From the cell containing the given text, extract its center point as (X, Y) coordinate. 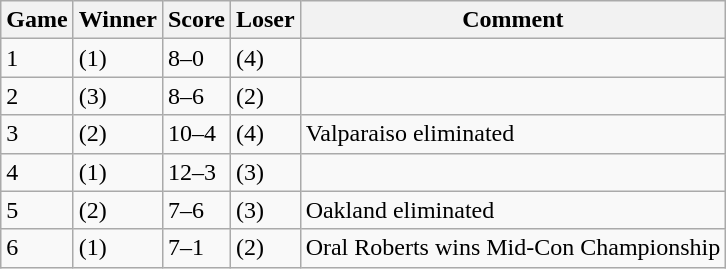
8–6 (196, 96)
Oakland eliminated (513, 210)
12–3 (196, 172)
6 (37, 248)
Oral Roberts wins Mid-Con Championship (513, 248)
Score (196, 20)
2 (37, 96)
Loser (265, 20)
Game (37, 20)
5 (37, 210)
8–0 (196, 58)
Valparaiso eliminated (513, 134)
7–1 (196, 248)
10–4 (196, 134)
1 (37, 58)
3 (37, 134)
4 (37, 172)
7–6 (196, 210)
Comment (513, 20)
Winner (118, 20)
